Return the [X, Y] coordinate for the center point of the cell that contains the specified text.  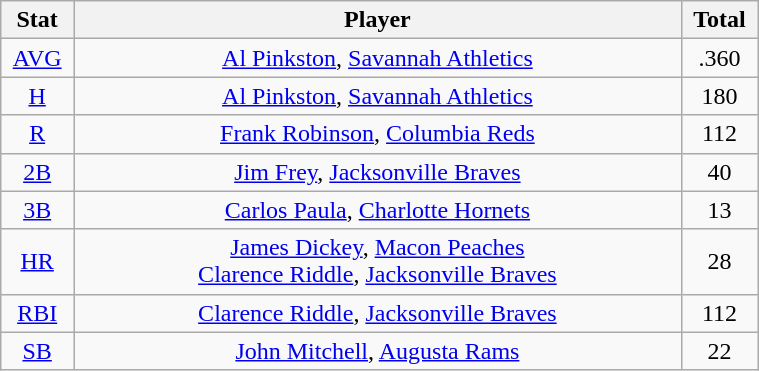
John Mitchell, Augusta Rams [378, 351]
3B [38, 210]
HR [38, 262]
22 [719, 351]
.360 [719, 58]
SB [38, 351]
2B [38, 172]
Jim Frey, Jacksonville Braves [378, 172]
Carlos Paula, Charlotte Hornets [378, 210]
H [38, 96]
Player [378, 20]
13 [719, 210]
180 [719, 96]
Stat [38, 20]
Total [719, 20]
Frank Robinson, Columbia Reds [378, 134]
R [38, 134]
James Dickey, Macon Peaches Clarence Riddle, Jacksonville Braves [378, 262]
28 [719, 262]
40 [719, 172]
RBI [38, 313]
AVG [38, 58]
Clarence Riddle, Jacksonville Braves [378, 313]
